Search for the cell housing the specified text and yield its (x, y) center coordinate. 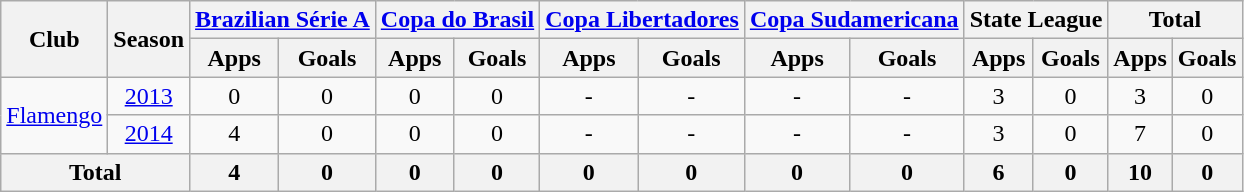
State League (1036, 20)
Copa Libertadores (642, 20)
Copa Sudamericana (854, 20)
Club (54, 39)
Flamengo (54, 115)
6 (998, 172)
2014 (149, 134)
Copa do Brasil (457, 20)
2013 (149, 96)
10 (1140, 172)
Brazilian Série A (283, 20)
7 (1140, 134)
Season (149, 39)
